Output the [x, y] coordinate of the center of the cell containing the given text.  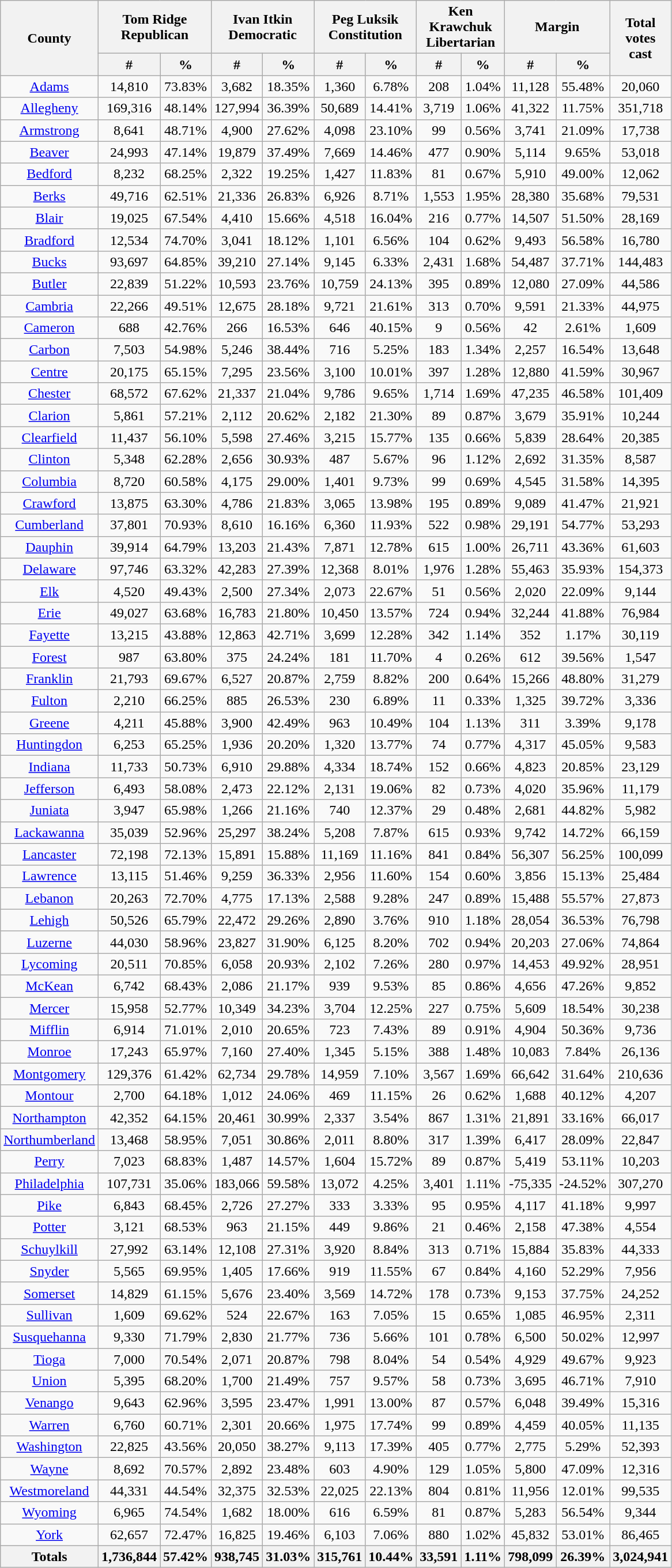
29 [439, 811]
30,238 [641, 1008]
23.56% [288, 372]
2,257 [530, 350]
163 [340, 1315]
21.17% [288, 986]
405 [439, 1447]
Elk [50, 591]
4,211 [129, 723]
13,468 [129, 1140]
5.67% [391, 459]
47.38% [583, 1227]
5,565 [129, 1271]
2,073 [340, 591]
64.18% [186, 1096]
18.74% [391, 767]
0.33% [483, 701]
2,775 [530, 1447]
183,066 [237, 1183]
2,020 [530, 591]
7.05% [391, 1315]
28,169 [641, 218]
Tioga [50, 1359]
14,507 [530, 218]
Indiana [50, 767]
0.93% [483, 832]
9,742 [530, 832]
67 [439, 1271]
27.40% [288, 1052]
Sullivan [50, 1315]
63.14% [186, 1249]
70.93% [186, 525]
Total votes cast [641, 38]
315,761 [340, 1556]
8.71% [391, 196]
987 [129, 657]
10.01% [391, 372]
49,027 [129, 613]
60.58% [186, 481]
12.78% [391, 547]
28.18% [288, 306]
Ken KrawchukLibertarian [461, 27]
13.98% [391, 503]
56.54% [583, 1513]
8.84% [391, 1249]
61.15% [186, 1293]
50,526 [129, 920]
612 [530, 657]
40.05% [583, 1425]
15.66% [288, 218]
Carbon [50, 350]
32,244 [530, 613]
Lehigh [50, 920]
4,656 [530, 986]
Adams [50, 86]
13,072 [340, 1183]
Dauphin [50, 547]
107,731 [129, 1183]
5.25% [391, 350]
5,910 [530, 174]
7,956 [641, 1271]
0.57% [483, 1403]
17,243 [129, 1052]
57.42% [186, 1556]
33.16% [583, 1118]
4,520 [129, 591]
42,283 [237, 569]
740 [340, 811]
12,534 [129, 240]
3,856 [530, 876]
58.08% [186, 789]
1,427 [340, 174]
3,024,941 [641, 1556]
487 [340, 459]
42.71% [288, 635]
20.62% [288, 416]
2,158 [530, 1227]
Cumberland [50, 525]
208 [439, 86]
3,065 [340, 503]
3,695 [530, 1381]
10,083 [530, 1052]
9,736 [641, 1030]
13,203 [237, 547]
26,136 [641, 1052]
4,518 [340, 218]
21.16% [288, 811]
14.46% [391, 152]
7,910 [641, 1381]
10,244 [641, 416]
Chester [50, 394]
19.46% [288, 1535]
1.04% [483, 86]
40.15% [391, 328]
31.64% [583, 1074]
2,500 [237, 591]
18.00% [288, 1513]
47.14% [186, 152]
65.97% [186, 1052]
804 [439, 1491]
3,682 [237, 86]
7.43% [391, 1030]
21 [439, 1227]
65.25% [186, 745]
59.58% [288, 1183]
100,099 [641, 854]
19,879 [237, 152]
12.28% [391, 635]
469 [340, 1096]
29.00% [288, 481]
Venango [50, 1403]
9,144 [641, 591]
20,203 [530, 942]
46.71% [583, 1381]
9,259 [237, 876]
938,745 [237, 1556]
7,000 [129, 1359]
1,936 [237, 745]
72.47% [186, 1535]
12,675 [237, 306]
11,179 [641, 789]
5,246 [237, 350]
129,376 [129, 1074]
5,861 [129, 416]
1,405 [237, 1271]
5,676 [237, 1293]
87 [439, 1403]
20.85% [583, 767]
41.18% [583, 1205]
39.72% [583, 701]
42.49% [288, 723]
7.06% [391, 1535]
71.79% [186, 1337]
1,101 [340, 240]
28,054 [530, 920]
9,643 [129, 1403]
21.30% [391, 416]
44.54% [186, 1491]
12.25% [391, 1008]
26,711 [530, 547]
21.77% [288, 1337]
4,020 [530, 789]
3,679 [530, 416]
9,583 [641, 745]
70.57% [186, 1469]
183 [439, 350]
58.95% [186, 1140]
23,827 [237, 942]
12,880 [530, 372]
33,591 [439, 1556]
10.49% [391, 723]
54,487 [530, 262]
29.88% [288, 767]
8.04% [391, 1359]
1,991 [340, 1403]
21.43% [288, 547]
Butler [50, 284]
72,198 [129, 854]
55,463 [530, 569]
154 [439, 876]
Mifflin [50, 1030]
2.61% [583, 328]
Armstrong [50, 130]
6,527 [237, 679]
12.01% [583, 1491]
20,511 [129, 964]
724 [439, 613]
11.16% [391, 854]
2,830 [237, 1337]
4,775 [237, 898]
Forest [50, 657]
477 [439, 152]
8,232 [129, 174]
0.26% [483, 657]
Lebanon [50, 898]
Columbia [50, 481]
44,975 [641, 306]
11.15% [391, 1096]
3,100 [340, 372]
29.26% [288, 920]
44,333 [641, 1249]
7.10% [391, 1074]
79,531 [641, 196]
524 [237, 1315]
28.64% [583, 438]
20.93% [288, 964]
20.65% [288, 1030]
0.64% [483, 679]
522 [439, 525]
9,721 [340, 306]
21,793 [129, 679]
61,603 [641, 547]
76,798 [641, 920]
67.62% [186, 394]
-75,335 [530, 1183]
39.49% [583, 1403]
4.25% [391, 1183]
9.28% [391, 898]
5,208 [340, 832]
11.93% [391, 525]
16.04% [391, 218]
4,929 [530, 1359]
73.83% [186, 86]
4,317 [530, 745]
22,472 [237, 920]
28.09% [583, 1140]
56.25% [583, 854]
4,459 [530, 1425]
12,062 [641, 174]
49,716 [129, 196]
22,025 [340, 1491]
13,115 [129, 876]
30,119 [641, 635]
21,921 [641, 503]
10,450 [340, 613]
35.91% [583, 416]
8,720 [129, 481]
52.96% [186, 832]
7,503 [129, 350]
27.06% [583, 942]
20.20% [288, 745]
27.27% [288, 1205]
0.90% [483, 152]
Schuylkill [50, 1249]
3.54% [391, 1118]
93,697 [129, 262]
0.97% [483, 964]
885 [237, 701]
16,780 [641, 240]
266 [237, 328]
5,395 [129, 1381]
1,976 [439, 569]
20.66% [288, 1425]
6.78% [391, 86]
13.00% [391, 1403]
9,113 [340, 1447]
Wyoming [50, 1513]
51.50% [583, 218]
41,322 [530, 108]
6,360 [340, 525]
16,825 [237, 1535]
2,656 [237, 459]
1,682 [237, 1513]
6.59% [391, 1513]
26.39% [583, 1556]
10,203 [641, 1162]
4,900 [237, 130]
30,967 [641, 372]
1.14% [483, 635]
4,786 [237, 503]
6.33% [391, 262]
62.96% [186, 1403]
3.76% [391, 920]
11,169 [340, 854]
14,395 [641, 481]
9,178 [641, 723]
65.15% [186, 372]
28,380 [530, 196]
17.74% [391, 1425]
38.24% [288, 832]
Totals [50, 1556]
16.54% [583, 350]
97,746 [129, 569]
4,823 [530, 767]
154,373 [641, 569]
Susquehanna [50, 1337]
1.00% [483, 547]
169,316 [129, 108]
939 [340, 986]
1.06% [483, 108]
Blair [50, 218]
6.56% [391, 240]
20,263 [129, 898]
Somerset [50, 1293]
8,587 [641, 459]
54.77% [583, 525]
74.54% [186, 1513]
5,800 [530, 1469]
7,023 [129, 1162]
317 [439, 1140]
74.70% [186, 240]
32.53% [288, 1491]
23.40% [288, 1293]
13.57% [391, 613]
21.61% [391, 306]
72.70% [186, 898]
25,484 [641, 876]
5,839 [530, 438]
1,688 [530, 1096]
919 [340, 1271]
21,337 [237, 394]
8.20% [391, 942]
11 [439, 701]
Luzerne [50, 942]
64.15% [186, 1118]
2,112 [237, 416]
9.73% [391, 481]
3,041 [237, 240]
Lycoming [50, 964]
5,419 [530, 1162]
9,786 [340, 394]
21.09% [583, 130]
2,726 [237, 1205]
51.22% [186, 284]
12,997 [641, 1337]
69.62% [186, 1315]
280 [439, 964]
646 [340, 328]
Franklin [50, 679]
1.13% [483, 723]
64.79% [186, 547]
15.77% [391, 438]
42 [530, 328]
Bradford [50, 240]
66,017 [641, 1118]
11.70% [391, 657]
York [50, 1535]
27.14% [288, 262]
52,393 [641, 1447]
1,487 [237, 1162]
17.39% [391, 1447]
1.48% [483, 1052]
36.39% [288, 108]
11.55% [391, 1271]
24,993 [129, 152]
2,311 [641, 1315]
45.88% [186, 723]
3,215 [340, 438]
352 [530, 635]
2,210 [129, 701]
58.96% [186, 942]
86,465 [641, 1535]
41.47% [583, 503]
31.58% [583, 481]
2,956 [340, 876]
53.11% [583, 1162]
3.39% [583, 723]
28,951 [641, 964]
14,453 [530, 964]
27,873 [641, 898]
3.33% [391, 1205]
6,493 [129, 789]
6,125 [340, 942]
1,012 [237, 1096]
Clinton [50, 459]
702 [439, 942]
307,270 [641, 1183]
11,135 [641, 1425]
9,145 [340, 262]
6,500 [530, 1337]
3,719 [439, 108]
9,153 [530, 1293]
23,129 [641, 767]
15,266 [530, 679]
41.59% [583, 372]
23.48% [288, 1469]
44,586 [641, 284]
66,642 [530, 1074]
Peg LuksikConstitution [365, 27]
47.09% [583, 1469]
21.80% [288, 613]
1,401 [340, 481]
70.85% [186, 964]
Northumberland [50, 1140]
9,591 [530, 306]
5,609 [530, 1008]
27.62% [288, 130]
11.60% [391, 876]
16.16% [288, 525]
Snyder [50, 1271]
5,982 [641, 811]
6,253 [129, 745]
13.77% [391, 745]
0.48% [483, 811]
603 [340, 1469]
44,331 [129, 1491]
129 [439, 1469]
2,759 [340, 679]
71.01% [186, 1030]
76,984 [641, 613]
53,293 [641, 525]
11,128 [530, 86]
723 [340, 1030]
48.80% [583, 679]
10,349 [237, 1008]
27.46% [288, 438]
3,741 [530, 130]
26.83% [288, 196]
29,191 [530, 525]
35.83% [583, 1249]
47.26% [583, 986]
Lancaster [50, 854]
Greene [50, 723]
0.98% [483, 525]
4,207 [641, 1096]
127,994 [237, 108]
3,121 [129, 1227]
2,431 [439, 262]
Fulton [50, 701]
Pike [50, 1205]
0.86% [483, 986]
27.39% [288, 569]
2,131 [340, 789]
1,714 [439, 394]
6,965 [129, 1513]
31.03% [288, 1556]
31.35% [583, 459]
19,025 [129, 218]
14.57% [288, 1162]
50.73% [186, 767]
61.42% [186, 1074]
9 [439, 328]
21.15% [288, 1227]
2,681 [530, 811]
34.23% [288, 1008]
12,368 [340, 569]
49.67% [583, 1359]
6,048 [530, 1403]
42.76% [186, 328]
9,997 [641, 1205]
74,864 [641, 942]
Beaver [50, 152]
21,336 [237, 196]
867 [439, 1118]
7,051 [237, 1140]
24,252 [641, 1293]
3,401 [439, 1183]
63.68% [186, 613]
Wayne [50, 1469]
449 [340, 1227]
35.93% [583, 569]
30.99% [288, 1118]
9.57% [391, 1381]
13,875 [129, 503]
45.05% [583, 745]
216 [439, 218]
Tom RidgeRepublican [154, 27]
9,344 [641, 1513]
7.26% [391, 964]
50,689 [340, 108]
1,553 [439, 196]
2,010 [237, 1030]
11.75% [583, 108]
6,914 [129, 1030]
Bucks [50, 262]
3,595 [237, 1403]
49.43% [186, 591]
35.96% [583, 789]
10.44% [391, 1556]
27,992 [129, 1249]
24.13% [391, 284]
Potter [50, 1227]
10,593 [237, 284]
68,572 [129, 394]
7.87% [391, 832]
351,718 [641, 108]
53,018 [641, 152]
39.56% [583, 657]
19.06% [391, 789]
68.25% [186, 174]
38.27% [288, 1447]
15 [439, 1315]
3,336 [641, 701]
40.12% [583, 1096]
30.86% [288, 1140]
Allegheny [50, 108]
15,488 [530, 898]
333 [340, 1205]
68.43% [186, 986]
20,461 [237, 1118]
Clearfield [50, 438]
4,175 [237, 481]
63.32% [186, 569]
1,085 [530, 1315]
Washington [50, 1447]
3,569 [340, 1293]
49.92% [583, 964]
2,086 [237, 986]
1.34% [483, 350]
62,657 [129, 1535]
1.68% [483, 262]
69.67% [186, 679]
Philadelphia [50, 1183]
22.09% [583, 591]
6,760 [129, 1425]
Bedford [50, 174]
247 [439, 898]
9,089 [530, 503]
60.71% [186, 1425]
44,030 [129, 942]
17,738 [641, 130]
22,847 [641, 1140]
36.53% [583, 920]
26 [439, 1096]
152 [439, 767]
5,114 [530, 152]
0.81% [483, 1491]
1,975 [340, 1425]
0.46% [483, 1227]
12,316 [641, 1469]
18.12% [288, 240]
Huntingdon [50, 745]
45,832 [530, 1535]
9,330 [129, 1337]
0.95% [483, 1205]
15,316 [641, 1403]
8,692 [129, 1469]
4,334 [340, 767]
50.36% [583, 1030]
7,295 [237, 372]
Warren [50, 1425]
688 [129, 328]
50.02% [583, 1337]
62,734 [237, 1074]
23.47% [288, 1403]
13,215 [129, 635]
16,783 [237, 613]
23.76% [288, 284]
3,704 [340, 1008]
736 [340, 1337]
County [50, 38]
21.33% [583, 306]
6,417 [530, 1140]
0.91% [483, 1030]
1.12% [483, 459]
0.70% [483, 306]
1.95% [483, 196]
51 [439, 591]
4,098 [340, 130]
1,360 [340, 86]
9.86% [391, 1227]
Fayette [50, 635]
22,266 [129, 306]
5,283 [530, 1513]
36.33% [288, 876]
8.80% [391, 1140]
Ivan ItkinDemocratic [263, 27]
20,175 [129, 372]
15,958 [129, 1008]
195 [439, 503]
38.44% [288, 350]
2,700 [129, 1096]
101 [439, 1337]
22.12% [288, 789]
2,301 [237, 1425]
43.88% [186, 635]
68.53% [186, 1227]
1,547 [641, 657]
3,900 [237, 723]
8,610 [237, 525]
4,117 [530, 1205]
62.28% [186, 459]
13,648 [641, 350]
29.78% [288, 1074]
12.37% [391, 811]
1.02% [483, 1535]
44.82% [583, 811]
0.71% [483, 1249]
1,736,844 [129, 1556]
52.77% [186, 1008]
Northampton [50, 1118]
181 [340, 657]
Lawrence [50, 876]
37.75% [583, 1293]
757 [340, 1381]
1,604 [340, 1162]
5.15% [391, 1052]
23.10% [391, 130]
5,348 [129, 459]
43.36% [583, 547]
Monroe [50, 1052]
397 [439, 372]
51.46% [186, 876]
53.01% [583, 1535]
85 [439, 986]
716 [340, 350]
6,103 [340, 1535]
Erie [50, 613]
2,588 [340, 898]
Margin [557, 27]
101,409 [641, 394]
7,160 [237, 1052]
4,545 [530, 481]
11,437 [129, 438]
66,159 [641, 832]
2,337 [340, 1118]
3,920 [340, 1249]
7.84% [583, 1052]
35.68% [583, 196]
49.51% [186, 306]
68.45% [186, 1205]
30.93% [288, 459]
4,160 [530, 1271]
Juniata [50, 811]
20,050 [237, 1447]
1.18% [483, 920]
Centre [50, 372]
21.49% [288, 1381]
9.53% [391, 986]
95 [439, 1205]
210,636 [641, 1074]
11,733 [129, 767]
910 [439, 920]
5.29% [583, 1447]
Jefferson [50, 789]
64.85% [186, 262]
2,071 [237, 1359]
144,483 [641, 262]
1.05% [483, 1469]
2,473 [237, 789]
17.66% [288, 1271]
Westmoreland [50, 1491]
43.56% [186, 1447]
-24.52% [583, 1183]
48.14% [186, 108]
18.35% [288, 86]
39,210 [237, 262]
99,535 [641, 1491]
McKean [50, 986]
82 [439, 789]
27.31% [288, 1249]
7,871 [340, 547]
0.60% [483, 876]
3,947 [129, 811]
37.71% [583, 262]
35,039 [129, 832]
56.10% [186, 438]
12,863 [237, 635]
55.57% [583, 898]
14.41% [391, 108]
880 [439, 1535]
342 [439, 635]
798 [340, 1359]
1.17% [583, 635]
230 [340, 701]
4 [439, 657]
0.54% [483, 1359]
841 [439, 854]
9,852 [641, 986]
1.39% [483, 1140]
375 [237, 657]
18.54% [583, 1008]
3,567 [439, 1074]
0.78% [483, 1337]
11.83% [391, 174]
52.29% [583, 1271]
57.21% [186, 416]
Cameron [50, 328]
21.83% [288, 503]
Cambria [50, 306]
8,641 [129, 130]
4,410 [237, 218]
2,890 [340, 920]
6,742 [129, 986]
0.75% [483, 1008]
56,307 [530, 854]
15,884 [530, 1249]
5.66% [391, 1337]
68.83% [186, 1162]
227 [439, 1008]
11,956 [530, 1491]
2,892 [237, 1469]
47,235 [530, 394]
48.71% [186, 130]
Lackawanna [50, 832]
32,375 [237, 1491]
0.65% [483, 1315]
55.48% [583, 86]
8.82% [391, 679]
Delaware [50, 569]
0.69% [483, 481]
Crawford [50, 503]
70.54% [186, 1359]
49.00% [583, 174]
10,759 [340, 284]
26.53% [288, 701]
39,914 [129, 547]
22,825 [129, 1447]
15.13% [583, 876]
0.67% [483, 174]
4,904 [530, 1030]
15.72% [391, 1162]
15,891 [237, 854]
22.13% [391, 1491]
63.30% [186, 503]
4.90% [391, 1469]
27.34% [288, 591]
21.04% [288, 394]
63.80% [186, 657]
8.01% [391, 569]
62.51% [186, 196]
Berks [50, 196]
6,910 [237, 767]
7,669 [340, 152]
31.90% [288, 942]
56.58% [583, 240]
17.13% [288, 898]
9,493 [530, 240]
311 [530, 723]
2,322 [237, 174]
22,839 [129, 284]
41.88% [583, 613]
65.79% [186, 920]
1,325 [530, 701]
72.13% [186, 854]
395 [439, 284]
200 [439, 679]
Montgomery [50, 1074]
616 [340, 1513]
67.54% [186, 218]
3,699 [340, 635]
9,923 [641, 1359]
Clarion [50, 416]
15.88% [288, 854]
5,598 [237, 438]
4,554 [641, 1227]
2,011 [340, 1140]
54 [439, 1359]
20,385 [641, 438]
6,843 [129, 1205]
21,891 [530, 1118]
1.31% [483, 1118]
46.58% [583, 394]
66.25% [186, 701]
Montour [50, 1096]
31,279 [641, 679]
58 [439, 1381]
16.53% [288, 328]
46.95% [583, 1315]
37,801 [129, 525]
Union [50, 1381]
96 [439, 459]
388 [439, 1052]
178 [439, 1293]
1,345 [340, 1052]
12,080 [530, 284]
14,829 [129, 1293]
27.09% [583, 284]
42,352 [129, 1118]
19.25% [288, 174]
12,108 [237, 1249]
2,182 [340, 416]
14,810 [129, 86]
6,058 [237, 964]
6.89% [391, 701]
37.49% [288, 152]
2,102 [340, 964]
1,700 [237, 1381]
798,099 [530, 1556]
54.98% [186, 350]
65.98% [186, 811]
25,297 [237, 832]
24.06% [288, 1096]
14,959 [340, 1074]
1,320 [340, 745]
68.20% [186, 1381]
35.06% [186, 1183]
135 [439, 438]
Perry [50, 1162]
Mercer [50, 1008]
69.95% [186, 1271]
2,692 [530, 459]
20,060 [641, 86]
24.24% [288, 657]
1,266 [237, 811]
6,926 [340, 196]
74 [439, 745]
